Extract the (X, Y) coordinate from the center of the cell holding the provided text.  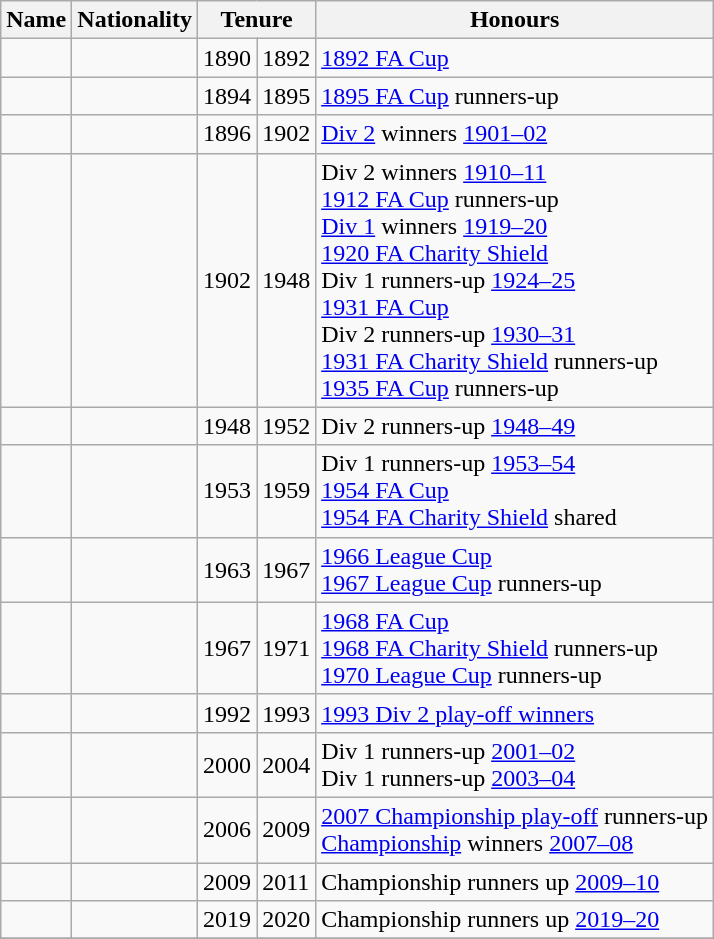
2004 (286, 764)
Div 1 runners-up 1953–541954 FA Cup1954 FA Charity Shield shared (515, 491)
Championship runners up 2019–20 (515, 920)
Div 2 winners 1901–02 (515, 134)
Div 2 runners-up 1948–49 (515, 426)
2019 (228, 920)
1892 (286, 58)
1968 FA Cup1968 FA Charity Shield runners-up1970 League Cup runners-up (515, 648)
Championship runners up 2009–10 (515, 881)
1966 League Cup1967 League Cup runners-up (515, 570)
1959 (286, 491)
Nationality (135, 20)
Name (36, 20)
Div 1 runners-up 2001–02Div 1 runners-up 2003–04 (515, 764)
1971 (286, 648)
1953 (228, 491)
1895 (286, 96)
1992 (228, 713)
1890 (228, 58)
2020 (286, 920)
1993 Div 2 play-off winners (515, 713)
2011 (286, 881)
1952 (286, 426)
1963 (228, 570)
1894 (228, 96)
1993 (286, 713)
2000 (228, 764)
2006 (228, 830)
1892 FA Cup (515, 58)
Honours (515, 20)
1895 FA Cup runners-up (515, 96)
1896 (228, 134)
2007 Championship play-off runners-upChampionship winners 2007–08 (515, 830)
Tenure (257, 20)
